Capture the cell that displays the provided text and extract its [x, y] central coordinate. 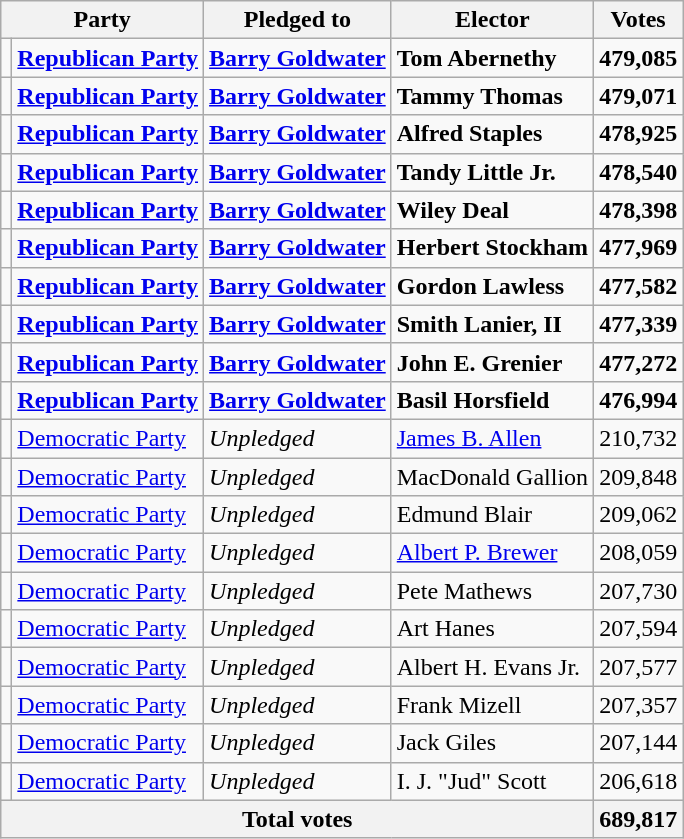
Art Hanes [492, 629]
Tom Abernethy [492, 58]
477,582 [638, 286]
477,339 [638, 324]
478,925 [638, 134]
Herbert Stockham [492, 248]
Votes [638, 20]
689,817 [638, 819]
478,398 [638, 210]
Smith Lanier, II [492, 324]
Frank Mizell [492, 705]
207,577 [638, 667]
Gordon Lawless [492, 286]
476,994 [638, 400]
Basil Horsfield [492, 400]
206,618 [638, 781]
210,732 [638, 438]
James B. Allen [492, 438]
I. J. "Jud" Scott [492, 781]
Albert P. Brewer [492, 553]
479,071 [638, 96]
477,272 [638, 362]
MacDonald Gallion [492, 477]
478,540 [638, 172]
209,848 [638, 477]
479,085 [638, 58]
207,594 [638, 629]
Party [102, 20]
477,969 [638, 248]
207,357 [638, 705]
John E. Grenier [492, 362]
Tammy Thomas [492, 96]
Pledged to [298, 20]
207,730 [638, 591]
Pete Mathews [492, 591]
209,062 [638, 515]
208,059 [638, 553]
Elector [492, 20]
Alfred Staples [492, 134]
207,144 [638, 743]
Albert H. Evans Jr. [492, 667]
Jack Giles [492, 743]
Wiley Deal [492, 210]
Tandy Little Jr. [492, 172]
Edmund Blair [492, 515]
Total votes [298, 819]
